Detect which cell encompasses the target text, then output its [X, Y] center coordinate. 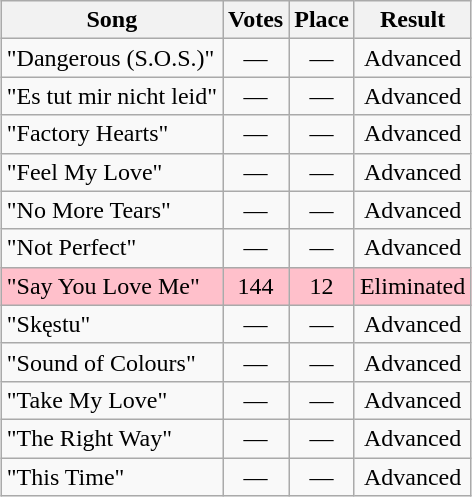
Song [112, 20]
12 [322, 286]
"No More Tears" [112, 210]
144 [256, 286]
Place [322, 20]
"Take My Love" [112, 400]
"Dangerous (S.O.S.)" [112, 58]
Eliminated [412, 286]
"Factory Hearts" [112, 134]
"Skęstu" [112, 324]
"Not Perfect" [112, 248]
"Es tut mir nicht leid" [112, 96]
"Say You Love Me" [112, 286]
"The Right Way" [112, 438]
Result [412, 20]
"This Time" [112, 477]
"Sound of Colours" [112, 362]
Votes [256, 20]
"Feel My Love" [112, 172]
